Scan for the cell matching the given text and deliver its [x, y] coordinate at center. 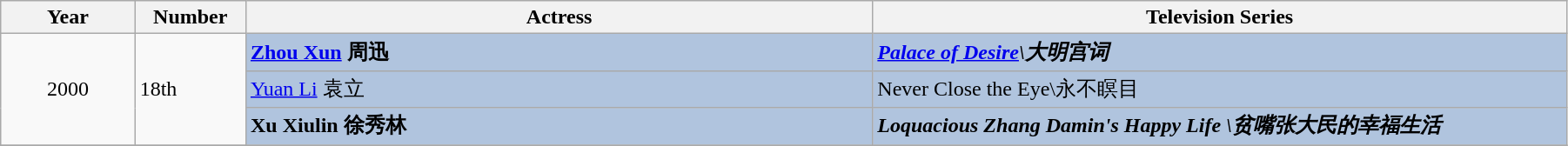
Never Close the Eye\永不瞑目 [1220, 89]
Loquacious Zhang Damin's Happy Life \贫嘴张大民的幸福生活 [1220, 127]
Number [190, 17]
Zhou Xun 周迅 [559, 52]
Yuan Li 袁立 [559, 89]
Palace of Desire\大明宫词 [1220, 52]
Year [68, 17]
Xu Xiulin 徐秀林 [559, 127]
18th [190, 90]
2000 [68, 90]
Television Series [1220, 17]
Actress [559, 17]
